Capture the cell that displays the provided text and extract its (X, Y) central coordinate. 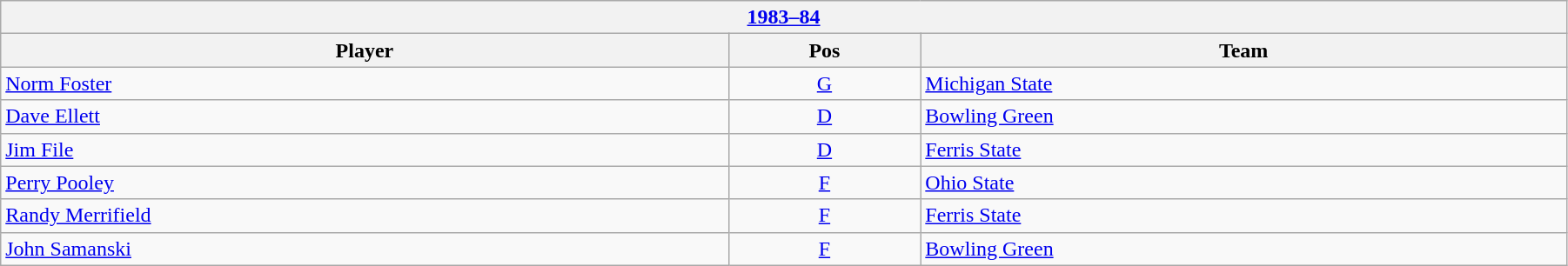
Team (1244, 50)
Perry Pooley (365, 183)
Pos (825, 50)
1983–84 (784, 17)
Jim File (365, 150)
Ohio State (1244, 183)
Randy Merrifield (365, 216)
G (825, 83)
Player (365, 50)
Norm Foster (365, 83)
Michigan State (1244, 83)
Dave Ellett (365, 116)
John Samanski (365, 249)
